Identify which cell holds the provided text, then report its [x, y] central coordinate. 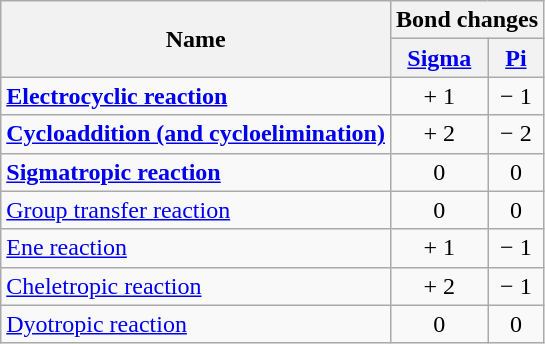
Group transfer reaction [196, 210]
Cheletropic reaction [196, 286]
Pi [516, 58]
Cycloaddition (and cycloelimination) [196, 134]
Dyotropic reaction [196, 324]
Name [196, 39]
Sigma [439, 58]
Ene reaction [196, 248]
Sigmatropic reaction [196, 172]
Bond changes [466, 20]
Electrocyclic reaction [196, 96]
− 2 [516, 134]
